Identify which cell holds the provided text, then report its (X, Y) central coordinate. 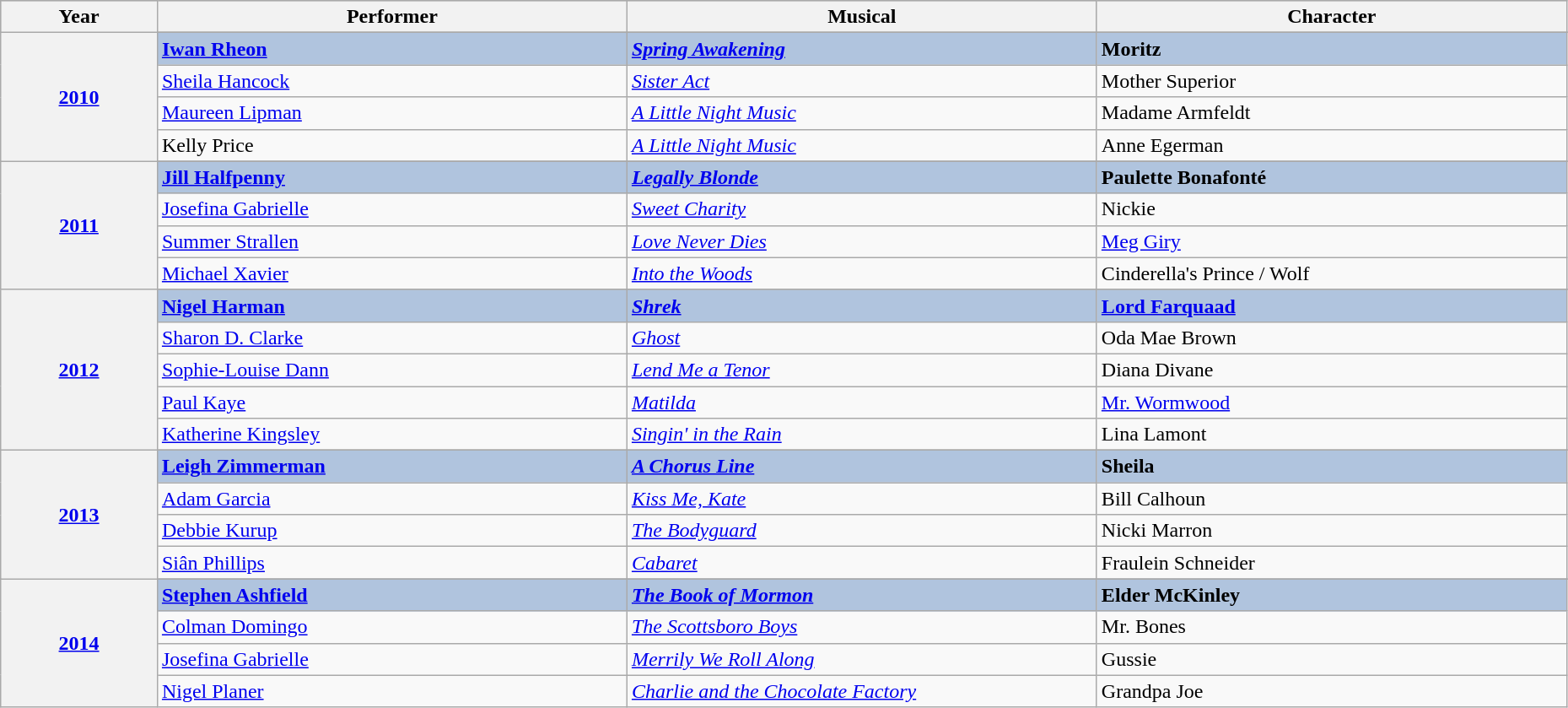
Meg Giry (1331, 241)
Elder McKinley (1331, 595)
Love Never Dies (862, 241)
Legally Blonde (862, 177)
Katherine Kingsley (391, 435)
Moritz (1331, 49)
Sweet Charity (862, 209)
Colman Domingo (391, 627)
Summer Strallen (391, 241)
Mr. Bones (1331, 627)
Matilda (862, 403)
Nicki Marron (1331, 531)
Nickie (1331, 209)
Madame Armfeldt (1331, 113)
2014 (79, 643)
Siân Phillips (391, 563)
Fraulein Schneider (1331, 563)
Sharon D. Clarke (391, 338)
Sophie-Louise Dann (391, 370)
Sheila (1331, 467)
Leigh Zimmerman (391, 467)
Ghost (862, 338)
Sheila Hancock (391, 81)
2010 (79, 97)
2012 (79, 370)
A Chorus Line (862, 467)
Lord Farquaad (1331, 305)
Cinderella's Prince / Wolf (1331, 273)
Cabaret (862, 563)
Jill Halfpenny (391, 177)
Spring Awakening (862, 49)
Grandpa Joe (1331, 691)
Kelly Price (391, 145)
Iwan Rheon (391, 49)
The Scottsboro Boys (862, 627)
Into the Woods (862, 273)
Michael Xavier (391, 273)
Merrily We Roll Along (862, 659)
2013 (79, 515)
Maureen Lipman (391, 113)
Lina Lamont (1331, 435)
Nigel Harman (391, 305)
Stephen Ashfield (391, 595)
Sister Act (862, 81)
Year (79, 17)
Musical (862, 17)
Gussie (1331, 659)
Paul Kaye (391, 403)
Nigel Planer (391, 691)
Shrek (862, 305)
Performer (391, 17)
Lend Me a Tenor (862, 370)
Anne Egerman (1331, 145)
Charlie and the Chocolate Factory (862, 691)
Paulette Bonafonté (1331, 177)
The Bodyguard (862, 531)
Diana Divane (1331, 370)
Bill Calhoun (1331, 499)
Kiss Me, Kate (862, 499)
Adam Garcia (391, 499)
The Book of Mormon (862, 595)
2011 (79, 225)
Oda Mae Brown (1331, 338)
Mother Superior (1331, 81)
Debbie Kurup (391, 531)
Mr. Wormwood (1331, 403)
Singin' in the Rain (862, 435)
Character (1331, 17)
